Pinpoint the cell where the given text exists, returning its [X, Y] midpoint coordinate. 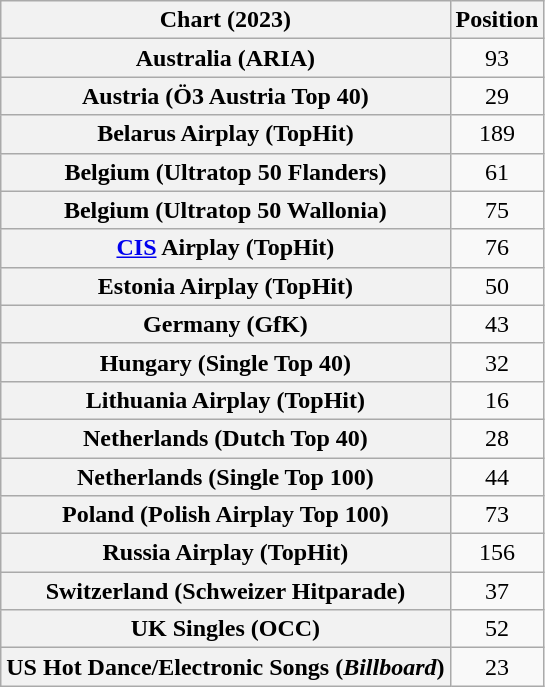
75 [497, 210]
UK Singles (OCC) [226, 629]
61 [497, 172]
93 [497, 58]
52 [497, 629]
37 [497, 591]
Australia (ARIA) [226, 58]
CIS Airplay (TopHit) [226, 248]
Russia Airplay (TopHit) [226, 553]
US Hot Dance/Electronic Songs (Billboard) [226, 667]
Belgium (Ultratop 50 Flanders) [226, 172]
189 [497, 134]
28 [497, 438]
Germany (GfK) [226, 324]
23 [497, 667]
Estonia Airplay (TopHit) [226, 286]
Hungary (Single Top 40) [226, 362]
Belarus Airplay (TopHit) [226, 134]
156 [497, 553]
Netherlands (Single Top 100) [226, 477]
29 [497, 96]
Chart (2023) [226, 20]
Lithuania Airplay (TopHit) [226, 400]
Austria (Ö3 Austria Top 40) [226, 96]
50 [497, 286]
Netherlands (Dutch Top 40) [226, 438]
Position [497, 20]
76 [497, 248]
Switzerland (Schweizer Hitparade) [226, 591]
16 [497, 400]
73 [497, 515]
43 [497, 324]
Poland (Polish Airplay Top 100) [226, 515]
44 [497, 477]
Belgium (Ultratop 50 Wallonia) [226, 210]
32 [497, 362]
